Extract the [x, y] coordinate from the center of the cell holding the provided text.  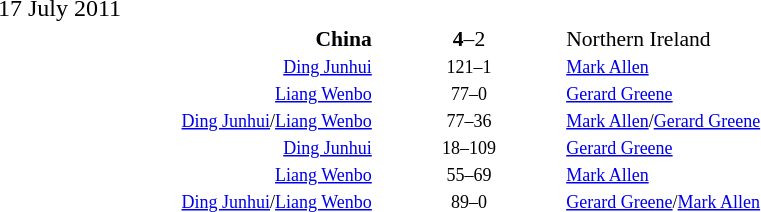
77–36 [469, 121]
77–0 [469, 95]
55–69 [469, 175]
4–2 [469, 38]
18–109 [469, 149]
121–1 [469, 67]
